For the text-containing cell, return its midpoint in (X, Y) coordinate format. 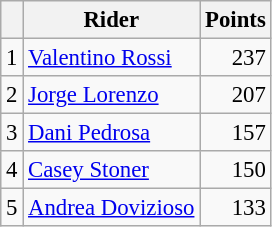
3 (12, 133)
5 (12, 208)
207 (236, 95)
Andrea Dovizioso (112, 208)
2 (12, 95)
Points (236, 20)
237 (236, 58)
Casey Stoner (112, 170)
150 (236, 170)
157 (236, 133)
Valentino Rossi (112, 58)
Dani Pedrosa (112, 133)
Jorge Lorenzo (112, 95)
4 (12, 170)
133 (236, 208)
1 (12, 58)
Rider (112, 20)
